Extract the [x, y] coordinate from the center of the cell holding the provided text.  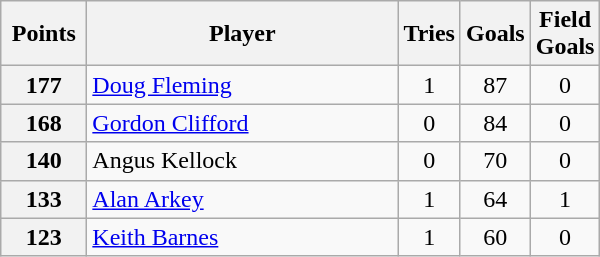
64 [495, 199]
Field Goals [565, 34]
123 [44, 237]
Angus Kellock [242, 161]
87 [495, 85]
60 [495, 237]
Alan Arkey [242, 199]
Gordon Clifford [242, 123]
133 [44, 199]
140 [44, 161]
70 [495, 161]
84 [495, 123]
Goals [495, 34]
Points [44, 34]
177 [44, 85]
Doug Fleming [242, 85]
Player [242, 34]
Tries [430, 34]
Keith Barnes [242, 237]
168 [44, 123]
